Find where the given text appears and provide that cell's center as [X, Y] coordinate. 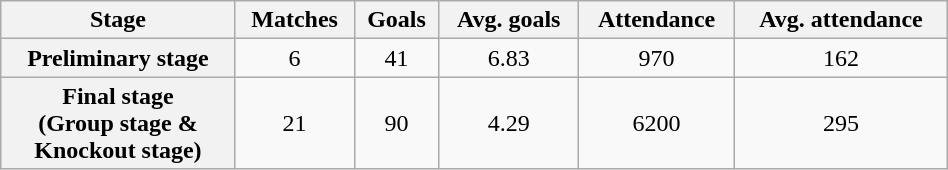
970 [656, 58]
Preliminary stage [118, 58]
21 [294, 123]
162 [842, 58]
6 [294, 58]
Final stage(Group stage &Knockout stage) [118, 123]
Stage [118, 20]
90 [396, 123]
Avg. goals [509, 20]
41 [396, 58]
6.83 [509, 58]
Avg. attendance [842, 20]
Matches [294, 20]
Goals [396, 20]
6200 [656, 123]
295 [842, 123]
Attendance [656, 20]
4.29 [509, 123]
